Output the [X, Y] coordinate of the center of the cell containing the given text.  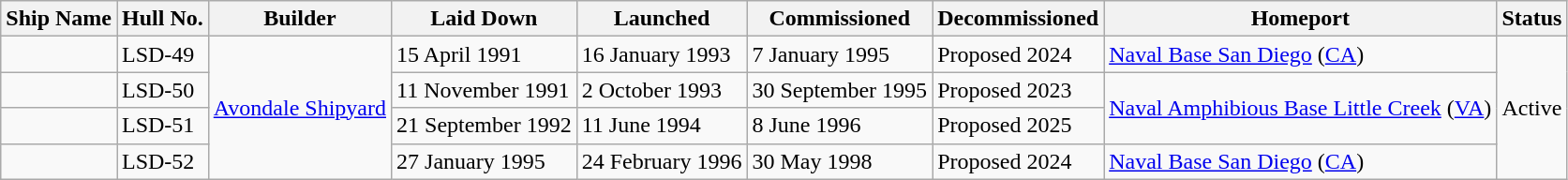
Naval Amphibious Base Little Creek (VA) [1301, 108]
Ship Name [59, 19]
Avondale Shipyard [300, 108]
LSD-49 [162, 54]
8 June 1996 [840, 126]
LSD-52 [162, 161]
11 November 1991 [485, 90]
Status [1531, 19]
LSD-51 [162, 126]
Launched [662, 19]
27 January 1995 [485, 161]
30 May 1998 [840, 161]
2 October 1993 [662, 90]
11 June 1994 [662, 126]
Laid Down [485, 19]
7 January 1995 [840, 54]
Builder [300, 19]
Commissioned [840, 19]
LSD-50 [162, 90]
Proposed 2023 [1018, 90]
16 January 1993 [662, 54]
24 February 1996 [662, 161]
Decommissioned [1018, 19]
Active [1531, 108]
15 April 1991 [485, 54]
Hull No. [162, 19]
Proposed 2025 [1018, 126]
Homeport [1301, 19]
21 September 1992 [485, 126]
30 September 1995 [840, 90]
